Locate the cell with the specified text and output its [X, Y] center coordinate. 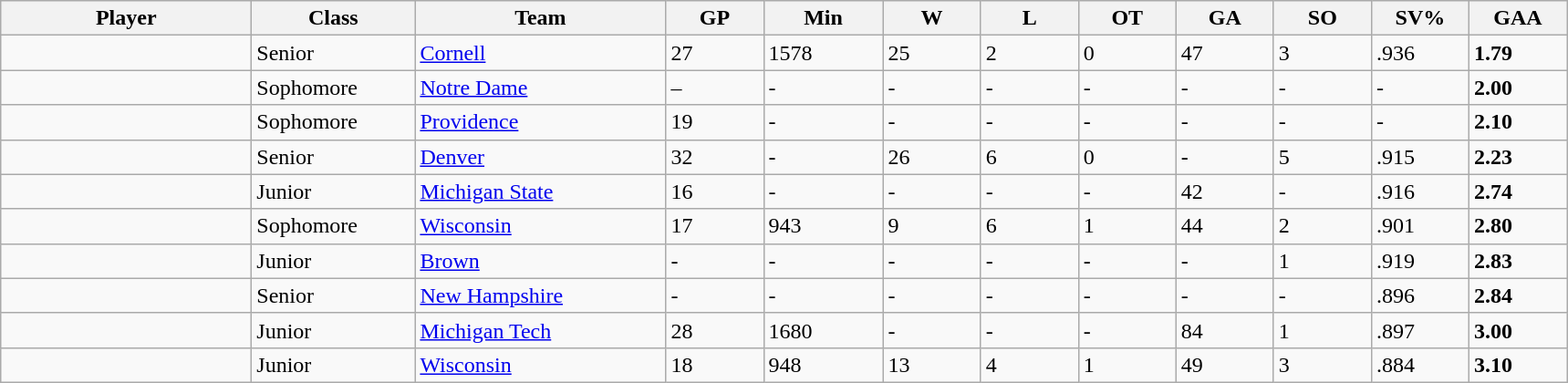
Player [126, 18]
19 [715, 122]
948 [823, 365]
47 [1224, 53]
4 [1029, 365]
L [1029, 18]
.884 [1419, 365]
2.10 [1518, 122]
1.79 [1518, 53]
Min [823, 18]
13 [932, 365]
.897 [1419, 330]
28 [715, 330]
42 [1224, 191]
943 [823, 226]
Notre Dame [540, 88]
27 [715, 53]
Brown [540, 261]
.936 [1419, 53]
GAA [1518, 18]
2.23 [1518, 157]
W [932, 18]
5 [1323, 157]
SO [1323, 18]
1680 [823, 330]
2.83 [1518, 261]
SV% [1419, 18]
17 [715, 226]
GP [715, 18]
.916 [1419, 191]
.901 [1419, 226]
New Hampshire [540, 295]
84 [1224, 330]
25 [932, 53]
3.00 [1518, 330]
3.10 [1518, 365]
.896 [1419, 295]
26 [932, 157]
.919 [1419, 261]
Michigan State [540, 191]
18 [715, 365]
2.84 [1518, 295]
Class [334, 18]
GA [1224, 18]
9 [932, 226]
OT [1127, 18]
Team [540, 18]
Providence [540, 122]
2.80 [1518, 226]
– [715, 88]
Michigan Tech [540, 330]
44 [1224, 226]
32 [715, 157]
.915 [1419, 157]
2.00 [1518, 88]
Cornell [540, 53]
2.74 [1518, 191]
49 [1224, 365]
1578 [823, 53]
16 [715, 191]
Denver [540, 157]
